Locate the cell with the specified text and output its [x, y] center coordinate. 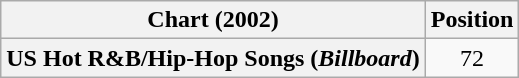
Chart (2002) [213, 20]
72 [472, 58]
US Hot R&B/Hip-Hop Songs (Billboard) [213, 58]
Position [472, 20]
